Detect which cell encompasses the target text, then output its (x, y) center coordinate. 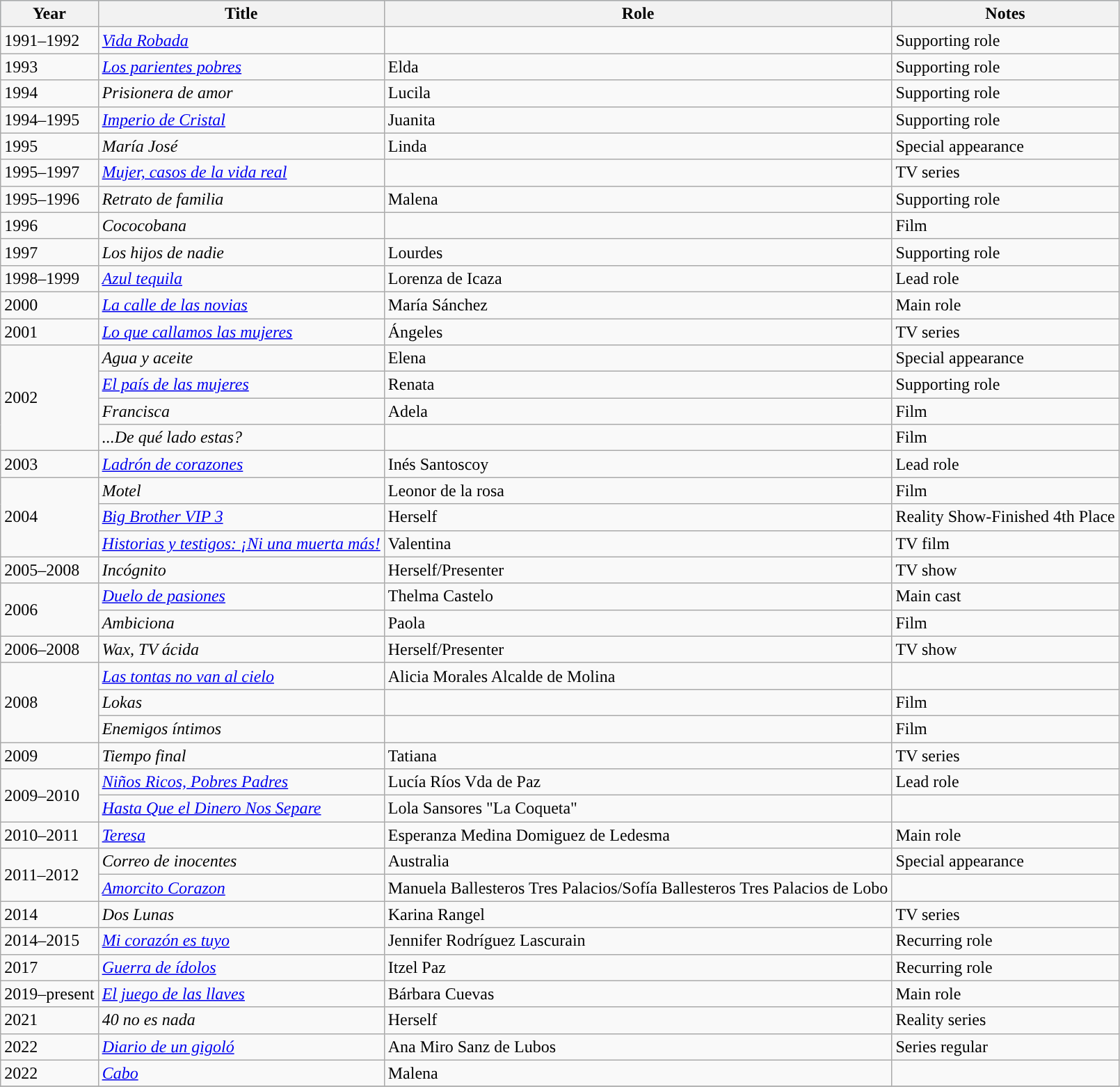
Niños Ricos, Pobres Padres (241, 782)
Motel (241, 491)
Main cast (1005, 596)
2006 (49, 610)
Ángeles (638, 332)
Cabo (241, 1073)
Diario de un gigoló (241, 1047)
Lola Sansores "La Coqueta" (638, 809)
Historias y testigos: ¡Ni una muerta más! (241, 543)
1995–1997 (49, 173)
40 no es nada (241, 1020)
Prisionera de amor (241, 93)
Mi corazón es tuyo (241, 941)
Bárbara Cuevas (638, 994)
Elena (638, 358)
2006–2008 (49, 649)
Esperanza Medina Domiguez de Ledesma (638, 835)
Lokas (241, 702)
Ladrón de corazones (241, 464)
Francisca (241, 411)
Hasta Que el Dinero Nos Separe (241, 809)
2008 (49, 702)
Ambiciona (241, 623)
La calle de las novias (241, 305)
...De qué lado estas? (241, 438)
El juego de las llaves (241, 994)
Retrato de familia (241, 199)
Renata (638, 385)
2000 (49, 305)
Reality series (1005, 1020)
2011–2012 (49, 875)
María Sánchez (638, 305)
Tiempo final (241, 755)
2019–present (49, 994)
Big Brother VIP 3 (241, 517)
2001 (49, 332)
Leonor de la rosa (638, 491)
Australia (638, 862)
María José (241, 146)
1998–1999 (49, 278)
Amorcito Corazon (241, 888)
Inés Santoscoy (638, 464)
Los hijos de nadie (241, 252)
Title (241, 14)
Adela (638, 411)
2003 (49, 464)
Las tontas no van al cielo (241, 676)
1995 (49, 146)
2002 (49, 398)
2014 (49, 914)
Karina Rangel (638, 914)
Series regular (1005, 1047)
1994–1995 (49, 120)
Notes (1005, 14)
Elda (638, 67)
Juanita (638, 120)
Lucía Ríos Vda de Paz (638, 782)
Agua y aceite (241, 358)
TV film (1005, 543)
1996 (49, 225)
2014–2015 (49, 941)
Guerra de ídolos (241, 967)
2009 (49, 755)
Year (49, 14)
El país de las mujeres (241, 385)
Los parientes pobres (241, 67)
Manuela Ballesteros Tres Palacios/Sofía Ballesteros Tres Palacios de Lobo (638, 888)
Azul tequila (241, 278)
Thelma Castelo (638, 596)
2017 (49, 967)
1994 (49, 93)
Cococobana (241, 225)
2004 (49, 517)
Lo que callamos las mujeres (241, 332)
Lucila (638, 93)
1991–1992 (49, 40)
Tatiana (638, 755)
Alicia Morales Alcalde de Molina (638, 676)
Linda (638, 146)
Role (638, 14)
Wax, TV ácida (241, 649)
Valentina (638, 543)
2010–2011 (49, 835)
Reality Show-Finished 4th Place (1005, 517)
Correo de inocentes (241, 862)
2021 (49, 1020)
Dos Lunas (241, 914)
Paola (638, 623)
Duelo de pasiones (241, 596)
2009–2010 (49, 795)
Teresa (241, 835)
Lourdes (638, 252)
Mujer, casos de la vida real (241, 173)
Enemigos íntimos (241, 729)
2005–2008 (49, 570)
Vida Robada (241, 40)
Jennifer Rodríguez Lascurain (638, 941)
Lorenza de Icaza (638, 278)
1997 (49, 252)
1995–1996 (49, 199)
1993 (49, 67)
Incógnito (241, 570)
Itzel Paz (638, 967)
Imperio de Cristal (241, 120)
Ana Miro Sanz de Lubos (638, 1047)
